Scan for the cell matching the given text and deliver its (x, y) coordinate at center. 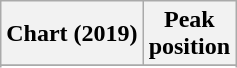
Peakposition (189, 34)
Chart (2019) (72, 34)
